Determine the (x, y) coordinate at the center of the cell enclosing the given text.  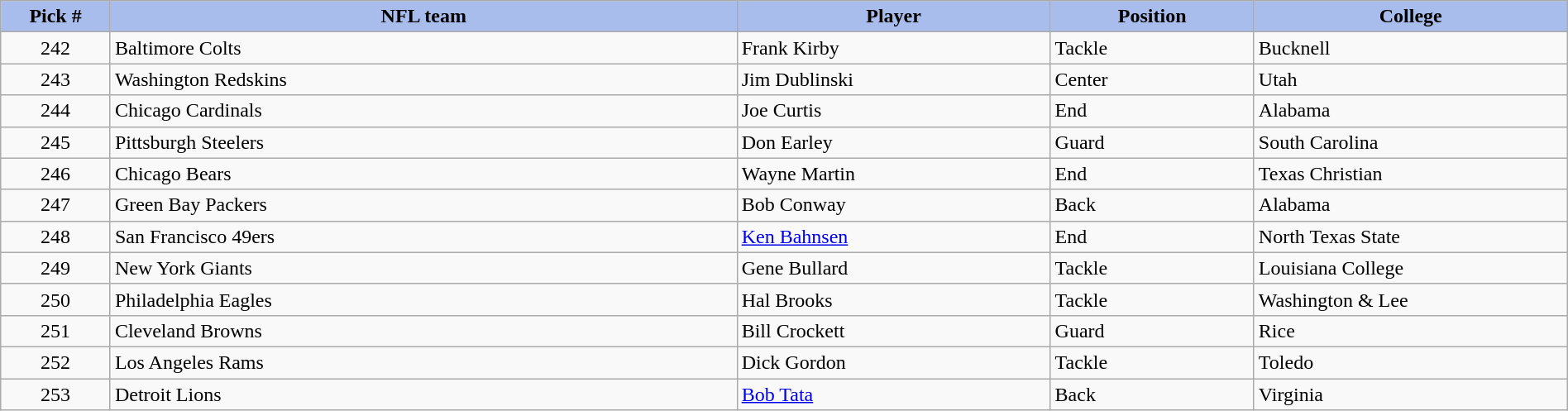
Texas Christian (1411, 174)
242 (56, 48)
Ken Bahnsen (893, 237)
Pick # (56, 17)
Los Angeles Rams (423, 362)
Gene Bullard (893, 268)
247 (56, 205)
252 (56, 362)
Hal Brooks (893, 299)
Position (1152, 17)
Cleveland Browns (423, 331)
Detroit Lions (423, 394)
Dick Gordon (893, 362)
Chicago Bears (423, 174)
Center (1152, 79)
Virginia (1411, 394)
New York Giants (423, 268)
246 (56, 174)
Baltimore Colts (423, 48)
South Carolina (1411, 142)
Washington & Lee (1411, 299)
Chicago Cardinals (423, 111)
Louisiana College (1411, 268)
250 (56, 299)
Pittsburgh Steelers (423, 142)
251 (56, 331)
Bill Crockett (893, 331)
Player (893, 17)
Bucknell (1411, 48)
243 (56, 79)
253 (56, 394)
Bob Tata (893, 394)
Jim Dublinski (893, 79)
245 (56, 142)
Don Earley (893, 142)
248 (56, 237)
Utah (1411, 79)
College (1411, 17)
Washington Redskins (423, 79)
Toledo (1411, 362)
Wayne Martin (893, 174)
244 (56, 111)
Philadelphia Eagles (423, 299)
Frank Kirby (893, 48)
Joe Curtis (893, 111)
Green Bay Packers (423, 205)
Rice (1411, 331)
NFL team (423, 17)
249 (56, 268)
Bob Conway (893, 205)
North Texas State (1411, 237)
San Francisco 49ers (423, 237)
